Determine the [X, Y] coordinate at the center of the cell enclosing the given text.  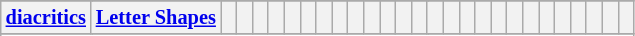
Letter Shapes [156, 18]
diacritics [46, 18]
